For the text-containing cell, return its midpoint in (X, Y) coordinate format. 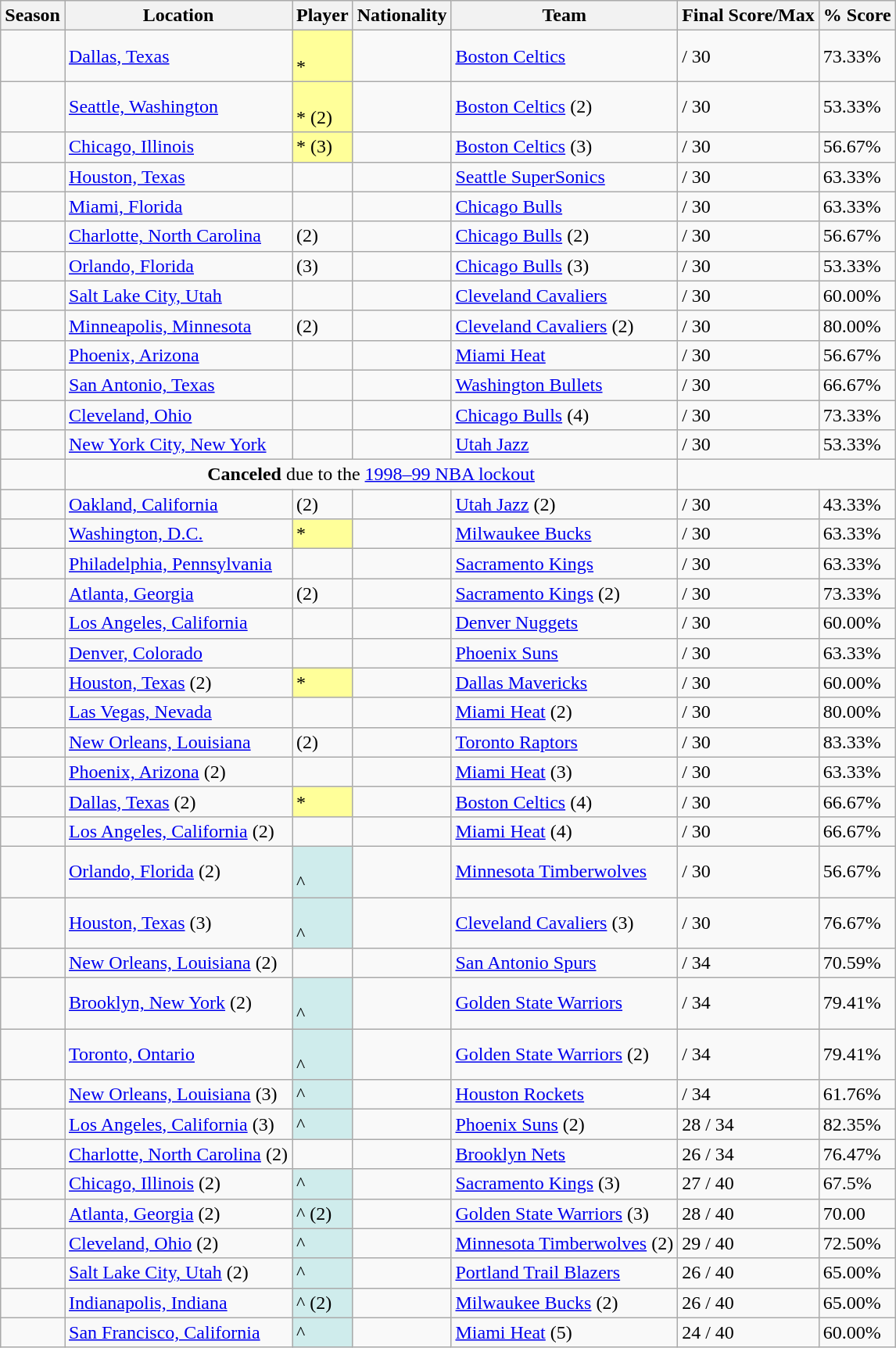
Boston Celtics (2) (564, 106)
Brooklyn Nets (564, 1154)
28 / 34 (749, 1124)
43.33% (857, 504)
Chicago Bulls (3) (564, 266)
83.33% (857, 742)
Nationality (402, 16)
Cleveland, Ohio (178, 415)
Salt Lake City, Utah (2) (178, 1273)
Las Vegas, Nevada (178, 712)
Cleveland Cavaliers (3) (564, 923)
Los Angeles, California (3) (178, 1124)
24 / 40 (749, 1332)
Orlando, Florida (178, 266)
Cleveland Cavaliers (2) (564, 325)
Miami Heat (2) (564, 712)
Houston, Texas (178, 177)
Cleveland Cavaliers (564, 296)
Miami Heat (564, 355)
Los Angeles, California (178, 623)
Location (178, 16)
Boston Celtics (3) (564, 147)
Atlanta, Georgia (2) (178, 1214)
Phoenix, Arizona (2) (178, 772)
San Francisco, California (178, 1332)
Brooklyn, New York (2) (178, 1004)
Toronto Raptors (564, 742)
* (3) (323, 147)
Miami Heat (5) (564, 1332)
Denver, Colorado (178, 653)
Minneapolis, Minnesota (178, 325)
Golden State Warriors (2) (564, 1054)
Houston Rockets (564, 1095)
Team (564, 16)
28 / 40 (749, 1214)
70.00 (857, 1214)
Boston Celtics (564, 56)
Chicago Bulls (564, 206)
Phoenix, Arizona (178, 355)
Utah Jazz (564, 445)
Atlanta, Georgia (178, 593)
Sacramento Kings (3) (564, 1184)
Chicago, Illinois (2) (178, 1184)
Phoenix Suns (564, 653)
82.35% (857, 1124)
Player (323, 16)
Miami Heat (3) (564, 772)
Indianapolis, Indiana (178, 1303)
Washington Bullets (564, 385)
Chicago Bulls (2) (564, 236)
New Orleans, Louisiana (178, 742)
Seattle, Washington (178, 106)
Philadelphia, Pennsylvania (178, 564)
Chicago, Illinois (178, 147)
Houston, Texas (3) (178, 923)
Milwaukee Bucks (2) (564, 1303)
Chicago Bulls (4) (564, 415)
San Antonio, Texas (178, 385)
29 / 40 (749, 1243)
72.50% (857, 1243)
Canceled due to the 1998–99 NBA lockout (371, 475)
26 / 34 (749, 1154)
(3) (323, 266)
% Score (857, 16)
Boston Celtics (4) (564, 801)
Charlotte, North Carolina (178, 236)
Portland Trail Blazers (564, 1273)
Dallas Mavericks (564, 683)
67.5% (857, 1184)
New Orleans, Louisiana (2) (178, 963)
Milwaukee Bucks (564, 534)
Charlotte, North Carolina (2) (178, 1154)
70.59% (857, 963)
Minnesota Timberwolves (2) (564, 1243)
Final Score/Max (749, 16)
Sacramento Kings (2) (564, 593)
Denver Nuggets (564, 623)
Golden State Warriors (564, 1004)
Dallas, Texas (2) (178, 801)
76.67% (857, 923)
San Antonio Spurs (564, 963)
Miami, Florida (178, 206)
76.47% (857, 1154)
* (2) (323, 106)
Miami Heat (4) (564, 831)
Seattle SuperSonics (564, 177)
Minnesota Timberwolves (564, 871)
Houston, Texas (2) (178, 683)
New Orleans, Louisiana (3) (178, 1095)
Utah Jazz (2) (564, 504)
Golden State Warriors (3) (564, 1214)
Phoenix Suns (2) (564, 1124)
Los Angeles, California (2) (178, 831)
New York City, New York (178, 445)
61.76% (857, 1095)
Salt Lake City, Utah (178, 296)
Sacramento Kings (564, 564)
Cleveland, Ohio (2) (178, 1243)
Washington, D.C. (178, 534)
Season (33, 16)
Oakland, California (178, 504)
Orlando, Florida (2) (178, 871)
27 / 40 (749, 1184)
Dallas, Texas (178, 56)
Toronto, Ontario (178, 1054)
